Search for the cell housing the specified text and yield its (X, Y) center coordinate. 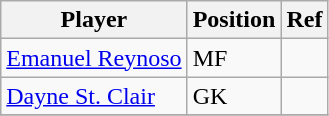
Emanuel Reynoso (94, 58)
MF (234, 58)
Dayne St. Clair (94, 96)
Position (234, 20)
GK (234, 96)
Player (94, 20)
Ref (304, 20)
